Find where the given text appears and provide that cell's center as (x, y) coordinate. 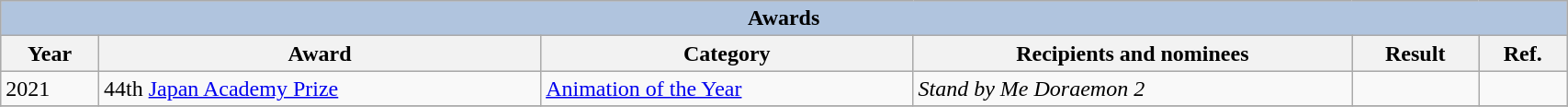
Stand by Me Doraemon 2 (1133, 89)
Recipients and nominees (1133, 53)
44th Japan Academy Prize (320, 89)
Category (728, 53)
Award (320, 53)
Awards (784, 18)
Result (1416, 53)
Year (50, 53)
Animation of the Year (728, 89)
Ref. (1523, 53)
2021 (50, 89)
